Detect which cell encompasses the target text, then output its (X, Y) center coordinate. 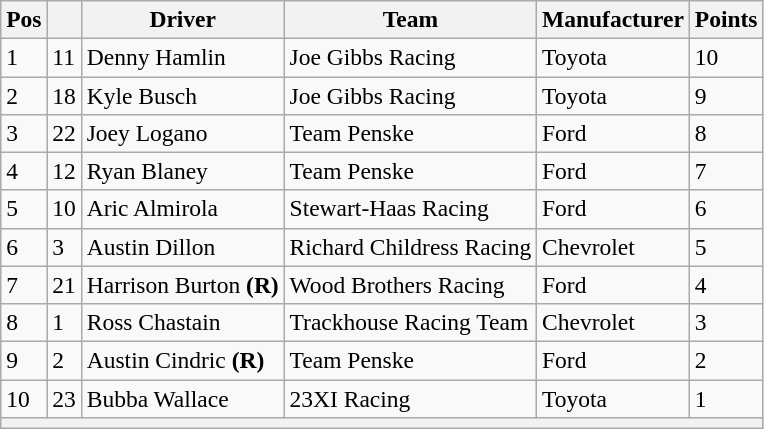
Bubba Wallace (182, 398)
Driver (182, 19)
21 (64, 285)
23 (64, 398)
23XI Racing (410, 398)
Kyle Busch (182, 95)
Denny Hamlin (182, 57)
11 (64, 57)
Richard Childress Racing (410, 247)
12 (64, 171)
Pos (24, 19)
Team (410, 19)
Points (726, 19)
Wood Brothers Racing (410, 285)
22 (64, 133)
Stewart-Haas Racing (410, 209)
Joey Logano (182, 133)
Austin Cindric (R) (182, 360)
Ross Chastain (182, 322)
Manufacturer (614, 19)
Trackhouse Racing Team (410, 322)
18 (64, 95)
Harrison Burton (R) (182, 285)
Aric Almirola (182, 209)
Ryan Blaney (182, 171)
Austin Dillon (182, 247)
